Detect which cell encompasses the target text, then output its (x, y) center coordinate. 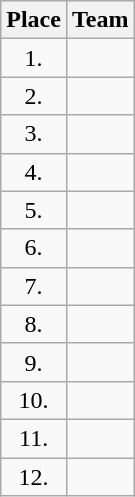
2. (34, 96)
7. (34, 286)
11. (34, 438)
8. (34, 324)
4. (34, 172)
5. (34, 210)
Team (100, 20)
1. (34, 58)
9. (34, 362)
12. (34, 477)
10. (34, 400)
Place (34, 20)
3. (34, 134)
6. (34, 248)
